Detect which cell encompasses the target text, then output its (x, y) center coordinate. 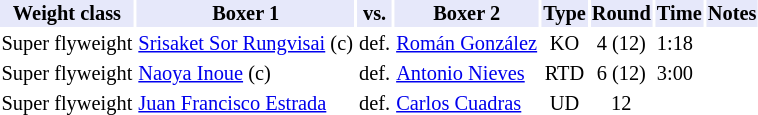
Notes (732, 14)
Naoya Inoue (c) (246, 74)
KO (565, 44)
vs. (374, 14)
4 (12) (621, 44)
Type (565, 14)
Boxer 1 (246, 14)
6 (12) (621, 74)
Antonio Nieves (467, 74)
RTD (565, 74)
Boxer 2 (467, 14)
3:00 (679, 74)
Round (621, 14)
1:18 (679, 44)
Srisaket Sor Rungvisai (c) (246, 44)
Román González (467, 44)
Weight class (67, 14)
Time (679, 14)
